Find where the given text appears and provide that cell's center as [X, Y] coordinate. 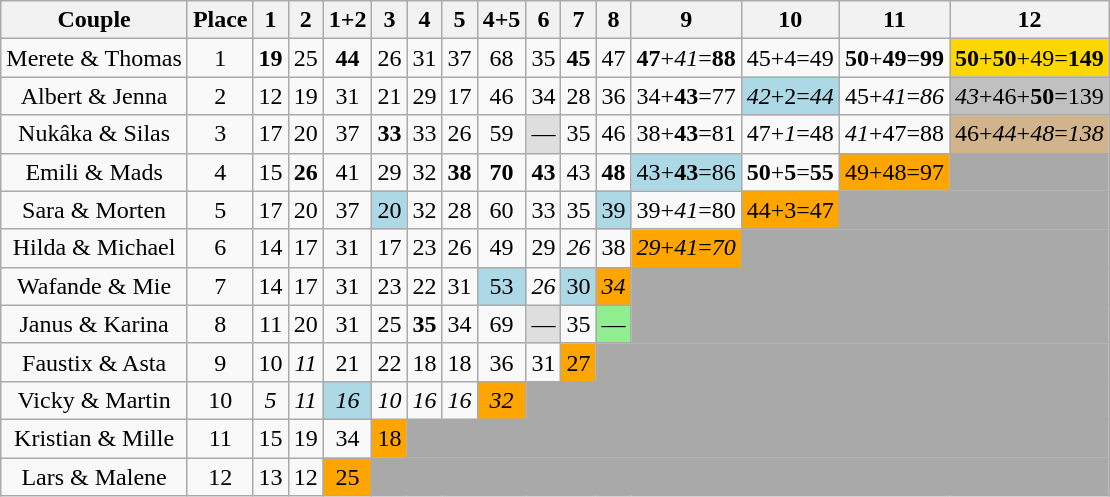
44+3=47 [790, 210]
49+48=97 [894, 172]
46+44+48=138 [1030, 134]
Lars & Malene [94, 477]
Faustix & Asta [94, 362]
Place [220, 20]
53 [502, 286]
50+5=55 [790, 172]
43+43=86 [686, 172]
Couple [94, 20]
Wafande & Mie [94, 286]
43+46+50=139 [1030, 96]
Nukâka & Silas [94, 134]
59 [502, 134]
49 [502, 248]
60 [502, 210]
Merete & Thomas [94, 58]
47 [614, 58]
44 [348, 58]
Sara & Morten [94, 210]
45 [578, 58]
48 [614, 172]
Emili & Mads [94, 172]
4+5 [502, 20]
Vicky & Martin [94, 400]
34+43=77 [686, 96]
29+41=70 [686, 248]
Albert & Jenna [94, 96]
47+1=48 [790, 134]
50+50+49=149 [1030, 58]
45+41=86 [894, 96]
Kristian & Mille [94, 438]
70 [502, 172]
69 [502, 324]
68 [502, 58]
45+4=49 [790, 58]
13 [270, 477]
30 [578, 286]
1+2 [348, 20]
38+43=81 [686, 134]
47+41=88 [686, 58]
39+41=80 [686, 210]
27 [578, 362]
39 [614, 210]
41 [348, 172]
50+49=99 [894, 58]
Hilda & Michael [94, 248]
Janus & Karina [94, 324]
41+47=88 [894, 134]
42+2=44 [790, 96]
